Provide the (x, y) coordinate of the cell's center where the given text is located.  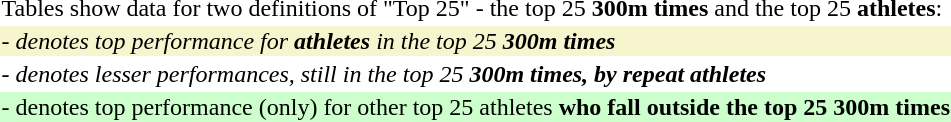
- denotes top performance (only) for other top 25 athletes who fall outside the top 25 300m times (476, 107)
- denotes lesser performances, still in the top 25 300m times, by repeat athletes (476, 74)
- denotes top performance for athletes in the top 25 300m times (476, 41)
